Locate the cell with the specified text and output its [X, Y] center coordinate. 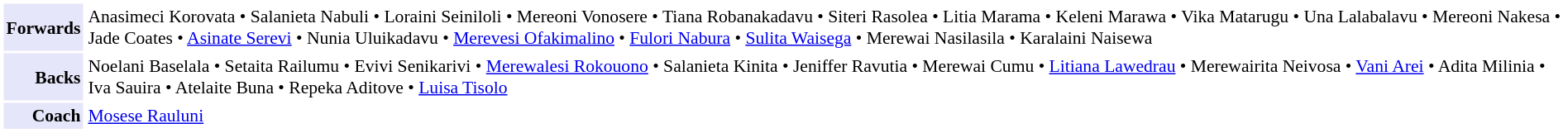
Mosese Rauluni [825, 116]
Forwards [43, 26]
Coach [43, 116]
Backs [43, 76]
